Provide the (X, Y) coordinate of the cell's center where the given text is located.  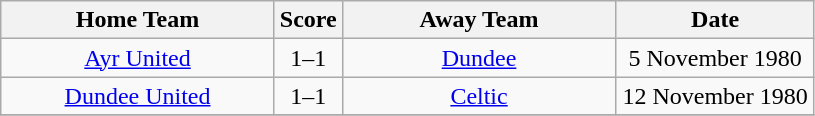
Date (716, 20)
5 November 1980 (716, 58)
12 November 1980 (716, 96)
Home Team (138, 20)
Dundee (479, 58)
Celtic (479, 96)
Dundee United (138, 96)
Score (308, 20)
Ayr United (138, 58)
Away Team (479, 20)
